Detect which cell encompasses the target text, then output its (X, Y) center coordinate. 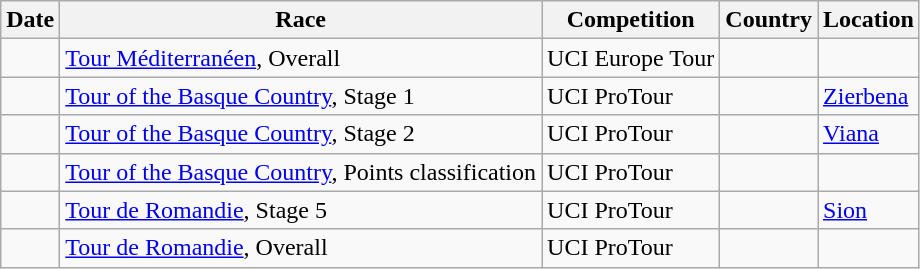
Tour Méditerranéen, Overall (301, 58)
Date (30, 20)
Tour of the Basque Country, Stage 2 (301, 134)
Sion (869, 210)
Tour of the Basque Country, Points classification (301, 172)
Race (301, 20)
UCI Europe Tour (631, 58)
Tour de Romandie, Overall (301, 248)
Tour de Romandie, Stage 5 (301, 210)
Country (769, 20)
Zierbena (869, 96)
Viana (869, 134)
Competition (631, 20)
Location (869, 20)
Tour of the Basque Country, Stage 1 (301, 96)
